Capture the cell that displays the provided text and extract its (x, y) central coordinate. 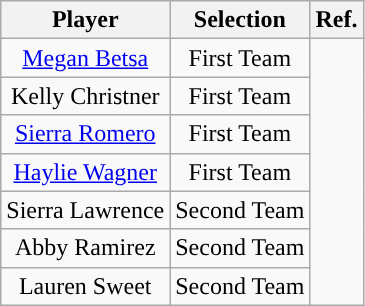
Sierra Lawrence (86, 210)
Sierra Romero (86, 134)
Lauren Sweet (86, 286)
Selection (240, 20)
Haylie Wagner (86, 172)
Player (86, 20)
Abby Ramirez (86, 248)
Megan Betsa (86, 58)
Kelly Christner (86, 96)
Ref. (336, 20)
